Scan for the cell matching the given text and deliver its (x, y) coordinate at center. 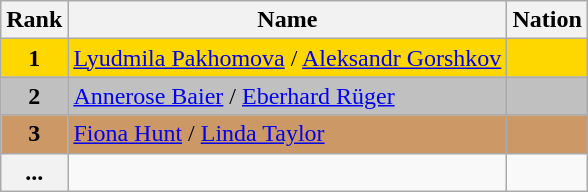
... (34, 172)
Lyudmila Pakhomova / Aleksandr Gorshkov (288, 58)
1 (34, 58)
Name (288, 20)
Rank (34, 20)
Fiona Hunt / Linda Taylor (288, 134)
3 (34, 134)
Annerose Baier / Eberhard Rüger (288, 96)
2 (34, 96)
Nation (547, 20)
